Determine the (X, Y) coordinate at the center of the cell enclosing the given text.  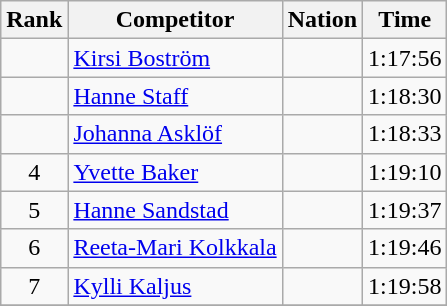
4 (34, 172)
6 (34, 248)
1:19:10 (405, 172)
Kylli Kaljus (175, 286)
Time (405, 20)
Rank (34, 20)
1:19:58 (405, 286)
1:19:37 (405, 210)
Yvette Baker (175, 172)
Hanne Staff (175, 96)
Competitor (175, 20)
7 (34, 286)
1:17:56 (405, 58)
Kirsi Boström (175, 58)
1:18:30 (405, 96)
Nation (322, 20)
1:19:46 (405, 248)
Reeta-Mari Kolkkala (175, 248)
Johanna Asklöf (175, 134)
Hanne Sandstad (175, 210)
1:18:33 (405, 134)
5 (34, 210)
